Scan for the cell matching the given text and deliver its (x, y) coordinate at center. 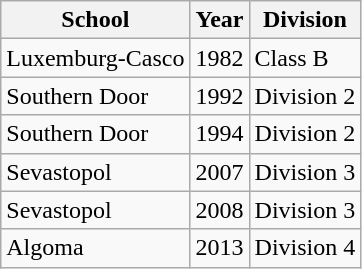
1982 (220, 58)
Algoma (96, 248)
2013 (220, 248)
Class B (305, 58)
2008 (220, 210)
1992 (220, 96)
Year (220, 20)
Division (305, 20)
1994 (220, 134)
Division 4 (305, 248)
2007 (220, 172)
School (96, 20)
Luxemburg-Casco (96, 58)
